Return the (X, Y) coordinate for the center point of the cell that contains the specified text.  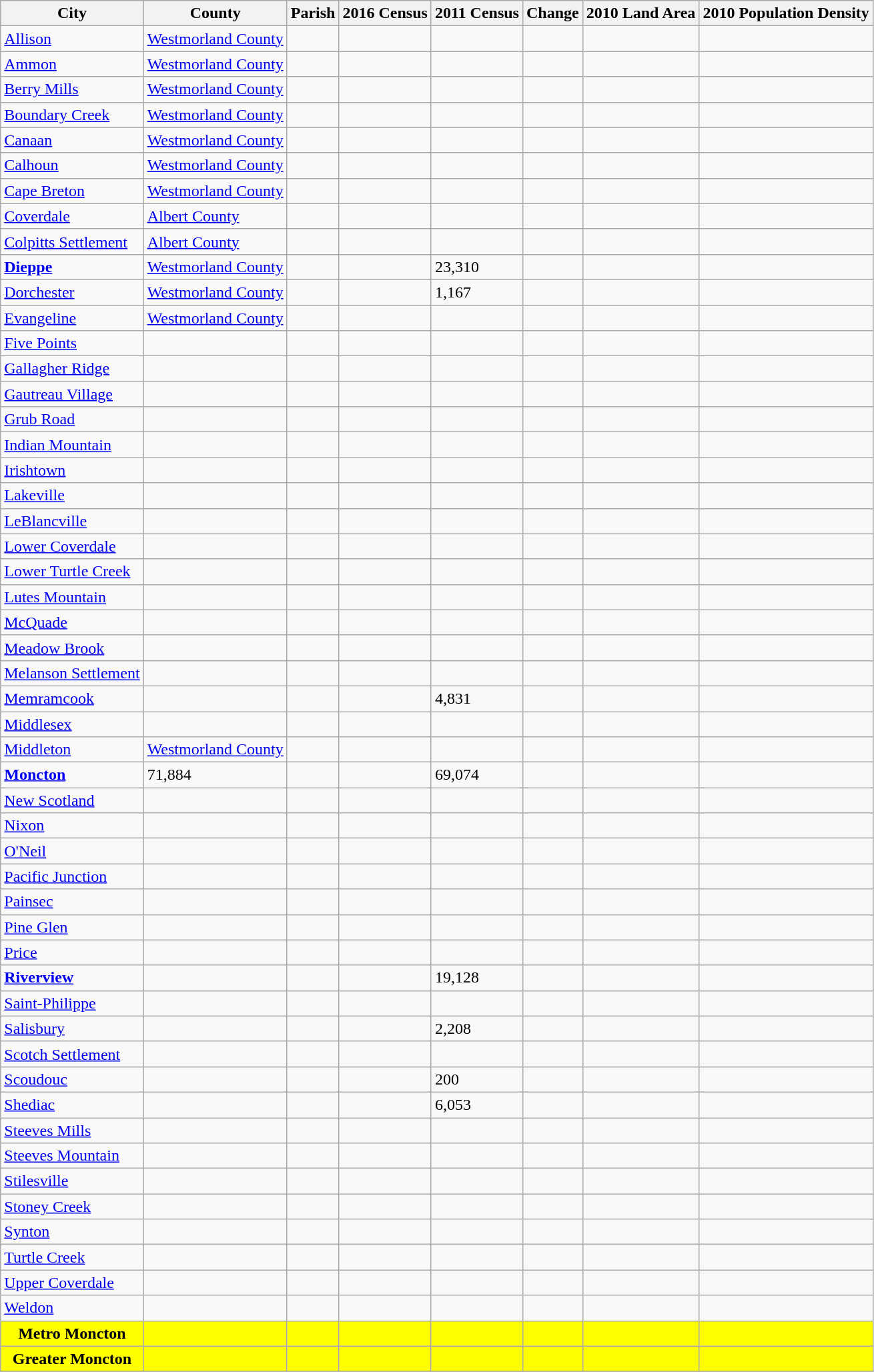
Dieppe (72, 267)
69,074 (476, 775)
Parish (313, 13)
23,310 (476, 267)
Riverview (72, 978)
Steeves Mills (72, 1131)
Berry Mills (72, 89)
6,053 (476, 1105)
Memramcook (72, 698)
Turtle Creek (72, 1257)
Stilesville (72, 1181)
Five Points (72, 344)
County (215, 13)
Canaan (72, 140)
O'Neil (72, 851)
200 (476, 1079)
Pine Glen (72, 927)
Meadow Brook (72, 648)
2010 Population Density (786, 13)
2010 Land Area (640, 13)
LeBlancville (72, 521)
Pacific Junction (72, 876)
Moncton (72, 775)
Lakeville (72, 496)
New Scotland (72, 800)
Weldon (72, 1308)
Stoney Creek (72, 1207)
4,831 (476, 698)
1,167 (476, 292)
2011 Census (476, 13)
Upper Coverdale (72, 1283)
Irishtown (72, 470)
Nixon (72, 826)
Allison (72, 39)
Lutes Mountain (72, 597)
Steeves Mountain (72, 1156)
McQuade (72, 622)
Coverdale (72, 216)
Grub Road (72, 420)
Gallagher Ridge (72, 369)
Shediac (72, 1105)
Calhoun (72, 165)
City (72, 13)
Salisbury (72, 1028)
Gautreau Village (72, 394)
2016 Census (385, 13)
2,208 (476, 1028)
Evangeline (72, 318)
19,128 (476, 978)
Synton (72, 1232)
Lower Turtle Creek (72, 572)
Ammon (72, 64)
Colpitts Settlement (72, 241)
Change (552, 13)
Boundary Creek (72, 115)
Middlesex (72, 724)
Indian Mountain (72, 445)
Middleton (72, 750)
Cape Breton (72, 191)
Greater Moncton (72, 1359)
Metro Moncton (72, 1333)
Lower Coverdale (72, 546)
Dorchester (72, 292)
Price (72, 952)
71,884 (215, 775)
Painsec (72, 902)
Melanson Settlement (72, 673)
Scotch Settlement (72, 1054)
Scoudouc (72, 1079)
Saint-Philippe (72, 1003)
